From the cell containing the given text, extract its center point as [x, y] coordinate. 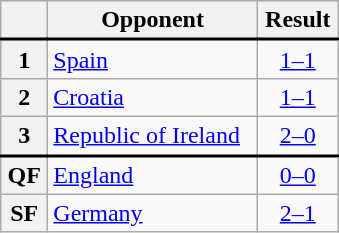
0–0 [298, 174]
2–1 [298, 213]
Germany [152, 213]
1 [24, 60]
Opponent [152, 20]
SF [24, 213]
Republic of Ireland [152, 136]
2–0 [298, 136]
Spain [152, 60]
Croatia [152, 97]
England [152, 174]
Result [298, 20]
3 [24, 136]
2 [24, 97]
QF [24, 174]
